Capture the cell that displays the provided text and extract its (X, Y) central coordinate. 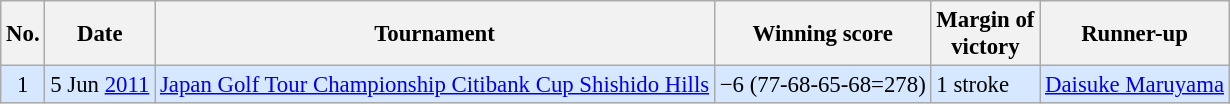
1 stroke (986, 85)
Date (100, 34)
Tournament (435, 34)
Daisuke Maruyama (1135, 85)
1 (23, 85)
Runner-up (1135, 34)
No. (23, 34)
5 Jun 2011 (100, 85)
Japan Golf Tour Championship Citibank Cup Shishido Hills (435, 85)
Margin ofvictory (986, 34)
Winning score (822, 34)
−6 (77-68-65-68=278) (822, 85)
